Capture the cell that displays the provided text and extract its [X, Y] central coordinate. 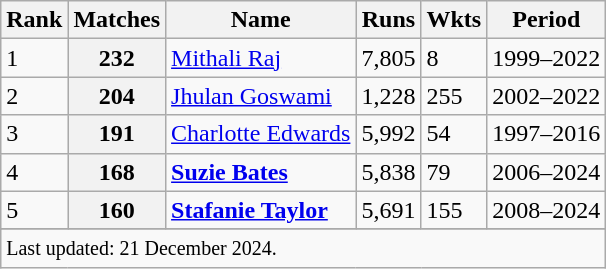
1 [34, 58]
232 [117, 58]
255 [454, 96]
5,691 [388, 210]
5 [34, 210]
160 [117, 210]
1997–2016 [546, 134]
Period [546, 20]
168 [117, 172]
2 [34, 96]
204 [117, 96]
Jhulan Goswami [261, 96]
2006–2024 [546, 172]
5,838 [388, 172]
Rank [34, 20]
Mithali Raj [261, 58]
Last updated: 21 December 2024. [304, 248]
Wkts [454, 20]
Stafanie Taylor [261, 210]
54 [454, 134]
2002–2022 [546, 96]
Matches [117, 20]
4 [34, 172]
Charlotte Edwards [261, 134]
7,805 [388, 58]
5,992 [388, 134]
155 [454, 210]
Runs [388, 20]
79 [454, 172]
2008–2024 [546, 210]
1999–2022 [546, 58]
Suzie Bates [261, 172]
3 [34, 134]
1,228 [388, 96]
Name [261, 20]
8 [454, 58]
191 [117, 134]
